Return (X, Y) of the center of cell containing provided text 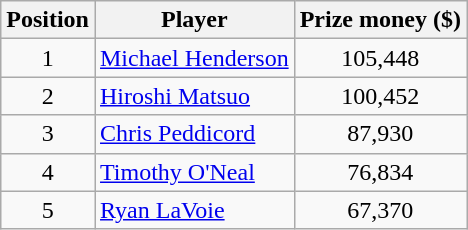
2 (48, 96)
Ryan LaVoie (194, 210)
Prize money ($) (380, 20)
105,448 (380, 58)
87,930 (380, 134)
Player (194, 20)
4 (48, 172)
1 (48, 58)
3 (48, 134)
Position (48, 20)
Michael Henderson (194, 58)
5 (48, 210)
Chris Peddicord (194, 134)
76,834 (380, 172)
Timothy O'Neal (194, 172)
Hiroshi Matsuo (194, 96)
100,452 (380, 96)
67,370 (380, 210)
